Scan for the cell matching the given text and deliver its (X, Y) coordinate at center. 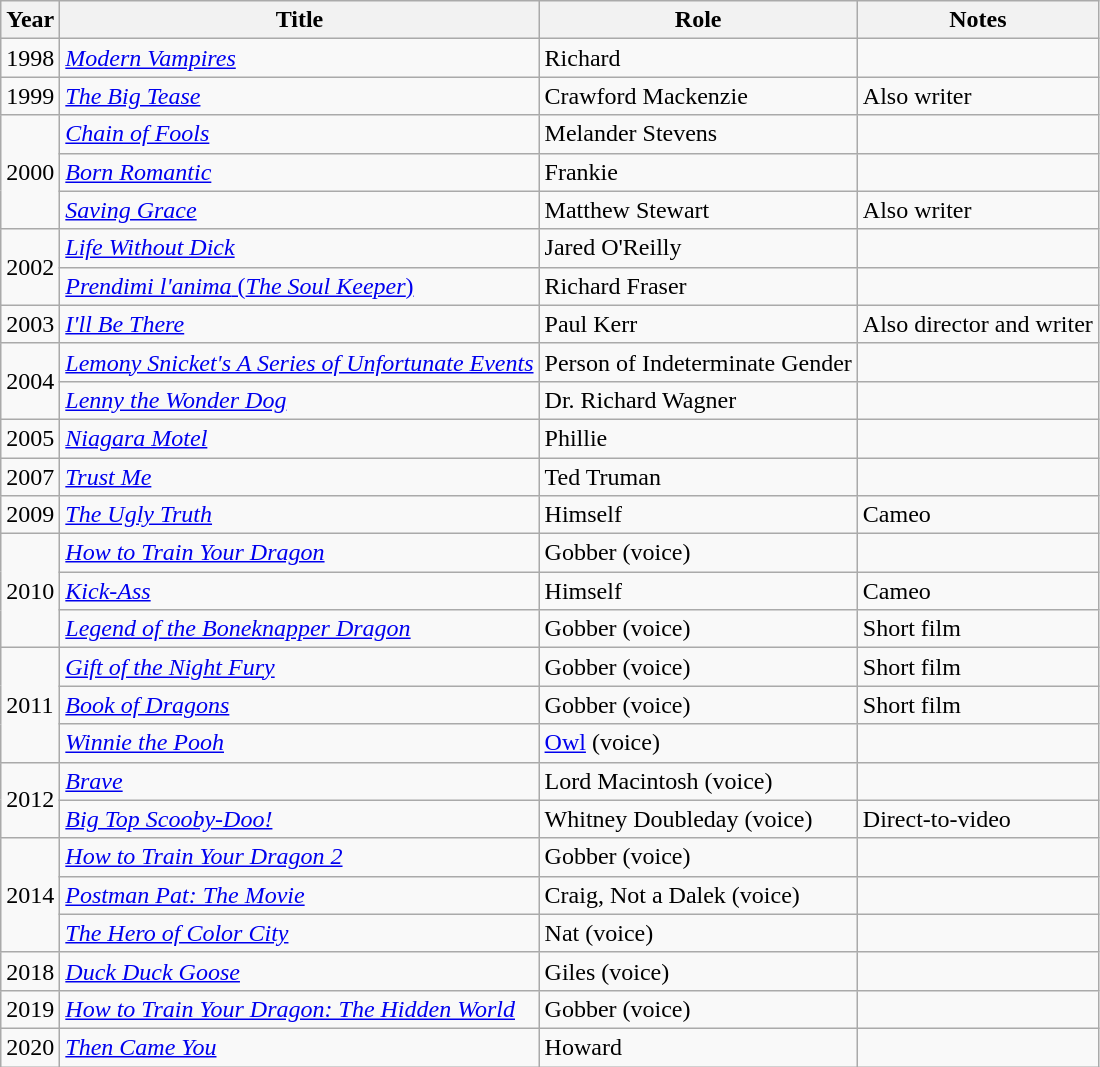
Direct-to-video (978, 819)
Giles (voice) (698, 971)
Born Romantic (300, 172)
Howard (698, 1047)
Lord Macintosh (voice) (698, 781)
Saving Grace (300, 210)
Then Came You (300, 1047)
Dr. Richard Wagner (698, 400)
How to Train Your Dragon 2 (300, 857)
Phillie (698, 438)
2011 (30, 705)
Also director and writer (978, 324)
2009 (30, 515)
2005 (30, 438)
Person of Indeterminate Gender (698, 362)
Richard Fraser (698, 286)
Lenny the Wonder Dog (300, 400)
Craig, Not a Dalek (voice) (698, 895)
Matthew Stewart (698, 210)
2012 (30, 800)
Paul Kerr (698, 324)
Crawford Mackenzie (698, 96)
Legend of the Boneknapper Dragon (300, 629)
Postman Pat: The Movie (300, 895)
2003 (30, 324)
Ted Truman (698, 477)
Prendimi l'anima (The Soul Keeper) (300, 286)
1998 (30, 58)
Role (698, 20)
Gift of the Night Fury (300, 667)
Trust Me (300, 477)
Nat (voice) (698, 933)
2000 (30, 172)
2010 (30, 591)
Big Top Scooby-Doo! (300, 819)
Whitney Doubleday (voice) (698, 819)
1999 (30, 96)
Jared O'Reilly (698, 248)
Frankie (698, 172)
Modern Vampires (300, 58)
Niagara Motel (300, 438)
2019 (30, 1009)
Notes (978, 20)
2018 (30, 971)
Melander Stevens (698, 134)
2014 (30, 895)
Kick-Ass (300, 591)
Chain of Fools (300, 134)
I'll Be There (300, 324)
Lemony Snicket's A Series of Unfortunate Events (300, 362)
Title (300, 20)
How to Train Your Dragon: The Hidden World (300, 1009)
2007 (30, 477)
The Ugly Truth (300, 515)
2020 (30, 1047)
How to Train Your Dragon (300, 553)
Brave (300, 781)
The Hero of Color City (300, 933)
Book of Dragons (300, 705)
Life Without Dick (300, 248)
Winnie the Pooh (300, 743)
The Big Tease (300, 96)
2002 (30, 267)
Richard (698, 58)
Year (30, 20)
Owl (voice) (698, 743)
Duck Duck Goose (300, 971)
2004 (30, 381)
